Return the [x, y] coordinate for the center point of the cell that contains the specified text.  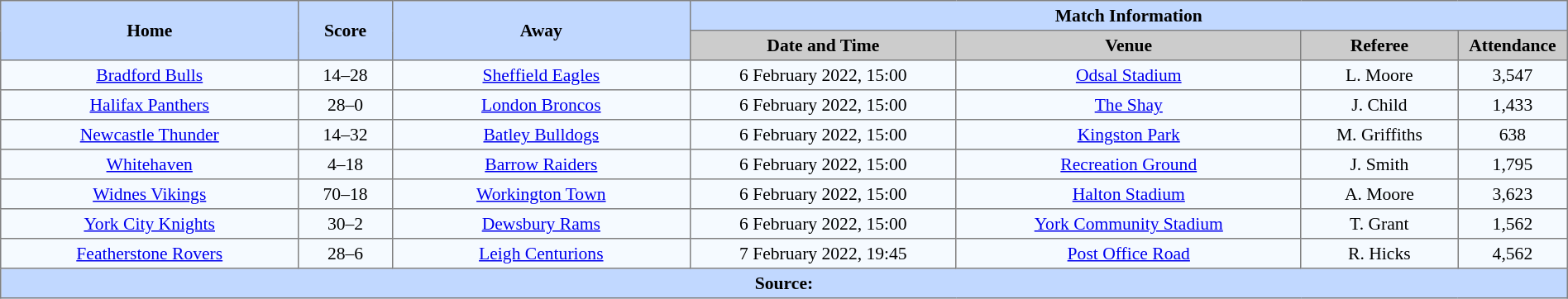
Barrow Raiders [541, 164]
Referee [1379, 45]
Match Information [1128, 16]
28–6 [346, 254]
Odsal Stadium [1128, 75]
Post Office Road [1128, 254]
Away [541, 31]
Newcastle Thunder [150, 135]
York Community Stadium [1128, 224]
Halton Stadium [1128, 194]
London Broncos [541, 105]
Featherstone Rovers [150, 254]
70–18 [346, 194]
J. Smith [1379, 164]
Batley Bulldogs [541, 135]
Score [346, 31]
Dewsbury Rams [541, 224]
L. Moore [1379, 75]
A. Moore [1379, 194]
638 [1513, 135]
Whitehaven [150, 164]
Home [150, 31]
7 February 2022, 19:45 [823, 254]
Widnes Vikings [150, 194]
Leigh Centurions [541, 254]
1,562 [1513, 224]
3,623 [1513, 194]
R. Hicks [1379, 254]
Attendance [1513, 45]
Bradford Bulls [150, 75]
Date and Time [823, 45]
Venue [1128, 45]
York City Knights [150, 224]
30–2 [346, 224]
Kingston Park [1128, 135]
Source: [784, 283]
4–18 [346, 164]
Workington Town [541, 194]
28–0 [346, 105]
J. Child [1379, 105]
1,433 [1513, 105]
4,562 [1513, 254]
Halifax Panthers [150, 105]
Sheffield Eagles [541, 75]
14–28 [346, 75]
1,795 [1513, 164]
Recreation Ground [1128, 164]
The Shay [1128, 105]
3,547 [1513, 75]
T. Grant [1379, 224]
14–32 [346, 135]
M. Griffiths [1379, 135]
